Locate the cell with the specified text and output its (x, y) center coordinate. 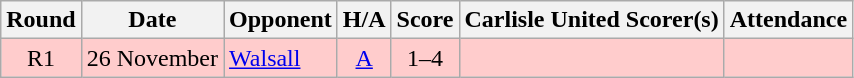
A (364, 58)
Date (152, 20)
Carlisle United Scorer(s) (592, 20)
Score (425, 20)
R1 (41, 58)
Opponent (281, 20)
Attendance (788, 20)
Round (41, 20)
Walsall (281, 58)
H/A (364, 20)
1–4 (425, 58)
26 November (152, 58)
